Search for the cell housing the specified text and yield its [X, Y] center coordinate. 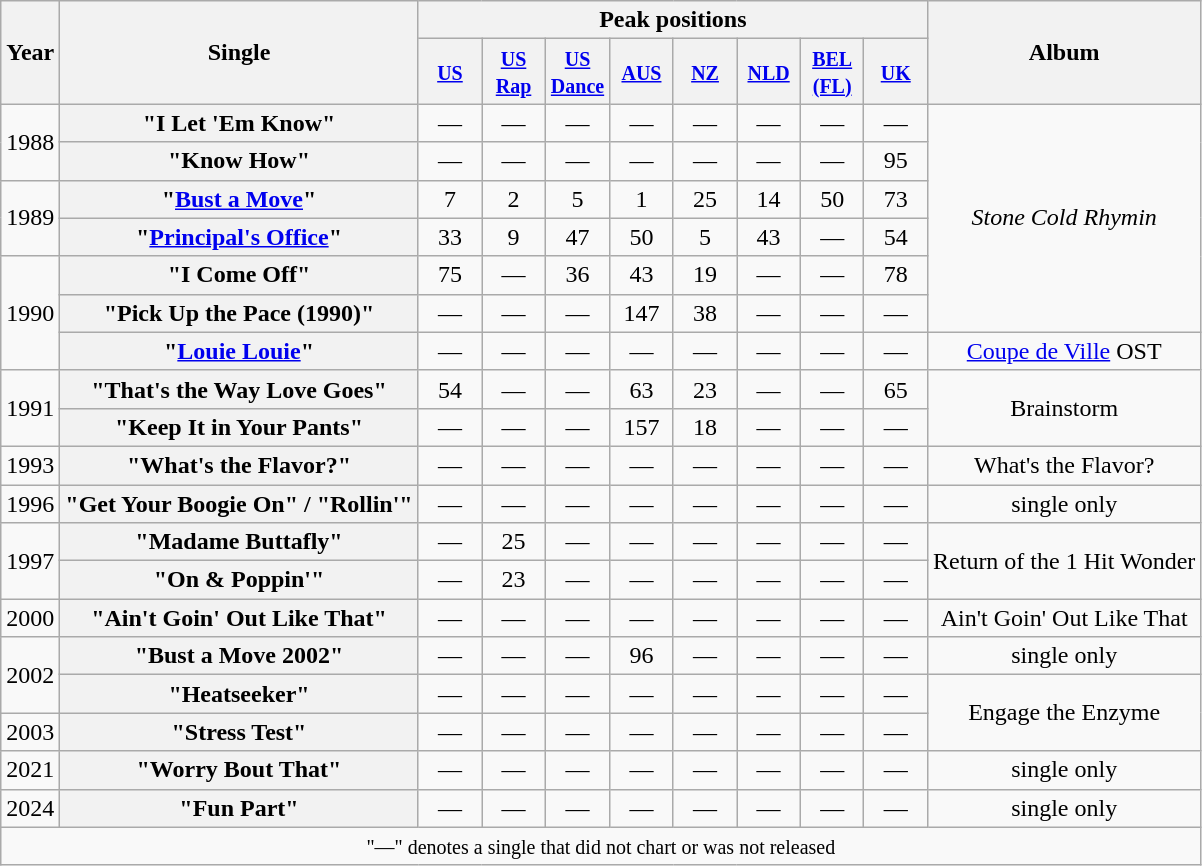
"Madame Buttafly" [239, 542]
"Fun Part" [239, 808]
2002 [30, 675]
96 [642, 656]
"Get Your Boogie On" / "Rollin'" [239, 503]
"Ain't Goin' Out Like That" [239, 618]
1989 [30, 218]
75 [450, 275]
"Worry Bout That" [239, 770]
1 [642, 199]
2024 [30, 808]
1996 [30, 503]
"Principal's Office" [239, 237]
7 [450, 199]
78 [896, 275]
"I Let 'Em Know" [239, 123]
19 [705, 275]
"On & Poppin'" [239, 580]
"Louie Louie" [239, 351]
2000 [30, 618]
Single [239, 52]
38 [705, 313]
47 [577, 237]
Peak positions [672, 20]
157 [642, 427]
Year [30, 52]
Ain't Goin' Out Like That [1064, 618]
147 [642, 313]
1993 [30, 465]
"That's the Way Love Goes" [239, 389]
1988 [30, 142]
NZ [705, 72]
36 [577, 275]
Album [1064, 52]
2003 [30, 732]
"Bust a Move" [239, 199]
1991 [30, 408]
9 [514, 237]
NLD [769, 72]
What's the Flavor? [1064, 465]
Return of the 1 Hit Wonder [1064, 561]
1990 [30, 313]
95 [896, 161]
"Heatseeker" [239, 694]
"Know How" [239, 161]
"I Come Off" [239, 275]
BEL(FL) [832, 72]
73 [896, 199]
18 [705, 427]
US Rap [514, 72]
AUS [642, 72]
Brainstorm [1064, 408]
Engage the Enzyme [1064, 713]
"Bust a Move 2002" [239, 656]
2021 [30, 770]
2 [514, 199]
"Keep It in Your Pants" [239, 427]
US [450, 72]
"Pick Up the Pace (1990)" [239, 313]
Coupe de Ville OST [1064, 351]
"—" denotes a single that did not chart or was not released [601, 846]
33 [450, 237]
63 [642, 389]
65 [896, 389]
1997 [30, 561]
US Dance [577, 72]
"What's the Flavor?" [239, 465]
Stone Cold Rhymin [1064, 218]
UK [896, 72]
14 [769, 199]
"Stress Test" [239, 732]
